Search for the cell housing the specified text and yield its [x, y] center coordinate. 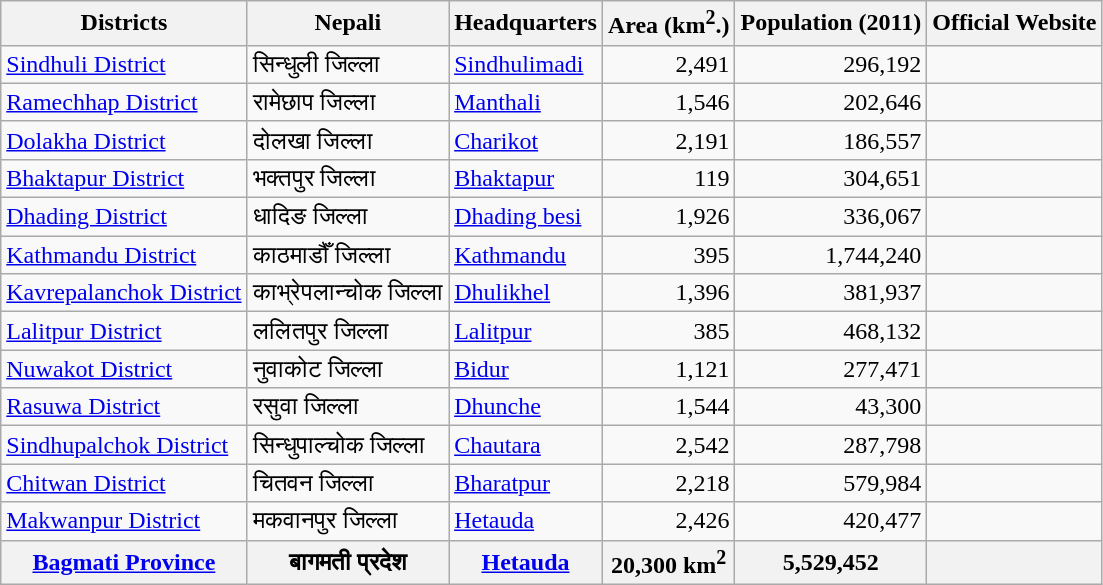
186,557 [831, 140]
Headquarters [526, 24]
2,191 [668, 140]
287,798 [831, 445]
Kavrepalanchok District [124, 293]
1,546 [668, 102]
Bagmati Province [124, 562]
काभ्रेपलान्चोक जिल्ला [348, 293]
468,132 [831, 331]
1,121 [668, 369]
579,984 [831, 483]
2,542 [668, 445]
काठमाडौँ जिल्ला [348, 255]
Kathmandu District [124, 255]
304,651 [831, 178]
बागमती प्रदेश [348, 562]
43,300 [831, 407]
296,192 [831, 64]
395 [668, 255]
Nepali [348, 24]
Lalitpur District [124, 331]
ललितपुर जिल्ला [348, 331]
मकवानपुर जिल्ला [348, 521]
Bhaktapur [526, 178]
Bhaktapur District [124, 178]
Chitwan District [124, 483]
Manthali [526, 102]
चितवन जिल्ला [348, 483]
Bharatpur [526, 483]
420,477 [831, 521]
1,926 [668, 217]
2,491 [668, 64]
20,300 km2 [668, 562]
Charikot [526, 140]
दोलखा जिल्ला [348, 140]
Population (2011) [831, 24]
Districts [124, 24]
Dhading besi [526, 217]
1,396 [668, 293]
2,426 [668, 521]
Sindhulimadi [526, 64]
Sindhuli District [124, 64]
Dolakha District [124, 140]
Kathmandu [526, 255]
381,937 [831, 293]
Dhulikhel [526, 293]
धादिङ जिल्ला [348, 217]
Makwanpur District [124, 521]
Dhunche [526, 407]
385 [668, 331]
नुवाकोट जिल्ला [348, 369]
Chautara [526, 445]
सिन्धुली जिल्ला [348, 64]
1,744,240 [831, 255]
Ramechhap District [124, 102]
रसुवा जिल्ला [348, 407]
Bidur [526, 369]
2,218 [668, 483]
सिन्धुपाल्चोक जिल्ला [348, 445]
रामेछाप जिल्ला [348, 102]
Lalitpur [526, 331]
202,646 [831, 102]
Nuwakot District [124, 369]
119 [668, 178]
1,544 [668, 407]
Dhading District [124, 217]
Rasuwa District [124, 407]
5,529,452 [831, 562]
277,471 [831, 369]
Sindhupalchok District [124, 445]
भक्तपुर जिल्ला [348, 178]
Area (km2.) [668, 24]
336,067 [831, 217]
Official Website [1014, 24]
